Locate the cell with the specified text and output its (X, Y) center coordinate. 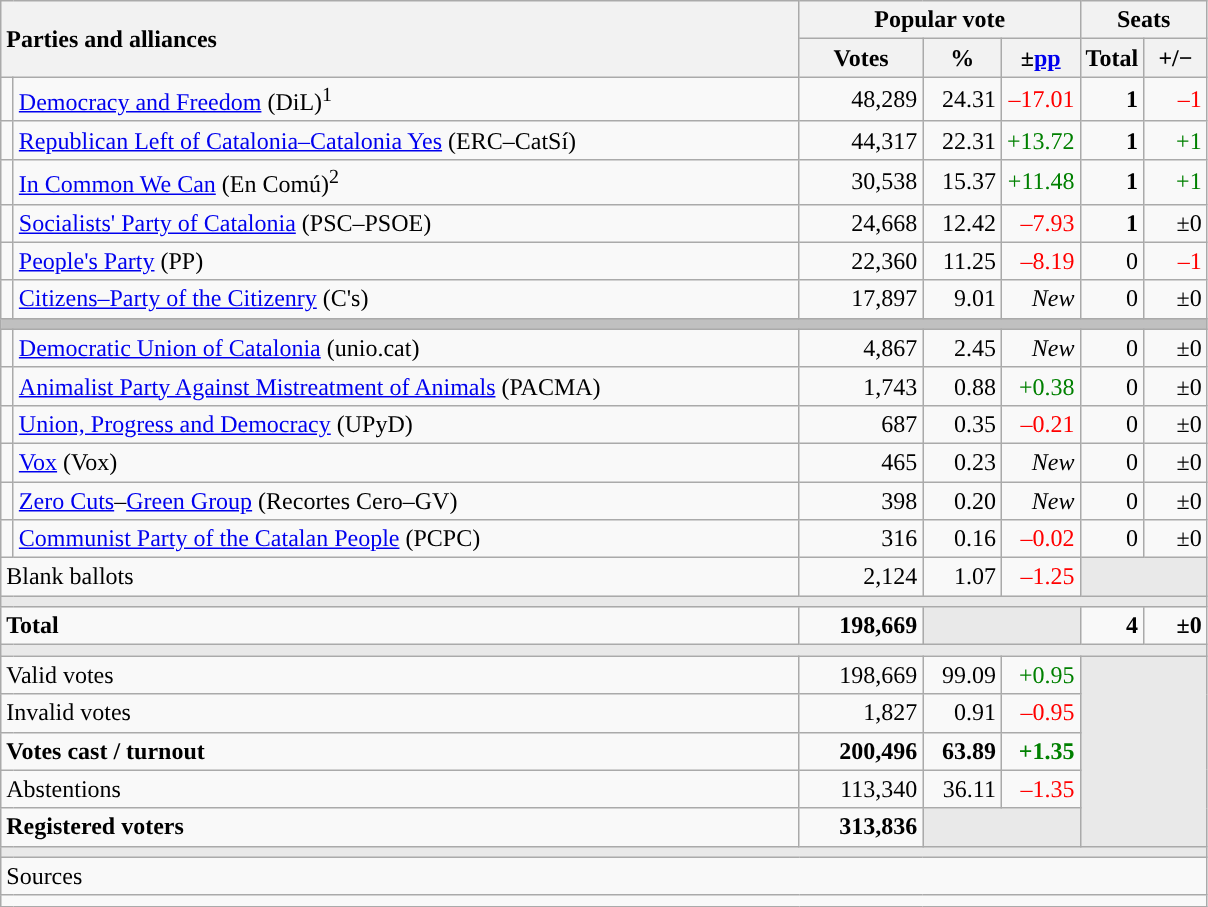
Valid votes (400, 675)
Votes cast / turnout (400, 751)
36.11 (962, 789)
465 (861, 462)
Invalid votes (400, 713)
22,360 (861, 261)
–0.21 (1040, 424)
24,668 (861, 223)
–1.25 (1040, 577)
22.31 (962, 140)
Parties and alliances (400, 39)
Zero Cuts–Green Group (Recortes Cero–GV) (406, 501)
200,496 (861, 751)
398 (861, 501)
0.20 (962, 501)
–0.02 (1040, 539)
0.23 (962, 462)
Vox (Vox) (406, 462)
Animalist Party Against Mistreatment of Animals (PACMA) (406, 386)
+1.35 (1040, 751)
0.91 (962, 713)
–0.95 (1040, 713)
Citizens–Party of the Citizenry (C's) (406, 299)
1,743 (861, 386)
4 (1112, 626)
1.07 (962, 577)
17,897 (861, 299)
44,317 (861, 140)
9.01 (962, 299)
Registered voters (400, 827)
Union, Progress and Democracy (UPyD) (406, 424)
313,836 (861, 827)
15.37 (962, 182)
30,538 (861, 182)
+11.48 (1040, 182)
2.45 (962, 348)
+13.72 (1040, 140)
Votes (861, 58)
113,340 (861, 789)
Blank ballots (400, 577)
687 (861, 424)
–7.93 (1040, 223)
0.35 (962, 424)
Abstentions (400, 789)
2,124 (861, 577)
Popular vote (940, 20)
+0.95 (1040, 675)
11.25 (962, 261)
0.88 (962, 386)
–1.35 (1040, 789)
0.16 (962, 539)
People's Party (PP) (406, 261)
99.09 (962, 675)
+0.38 (1040, 386)
Seats (1144, 20)
12.42 (962, 223)
Communist Party of the Catalan People (PCPC) (406, 539)
1,827 (861, 713)
–17.01 (1040, 100)
48,289 (861, 100)
–8.19 (1040, 261)
% (962, 58)
Socialists' Party of Catalonia (PSC–PSOE) (406, 223)
316 (861, 539)
63.89 (962, 751)
4,867 (861, 348)
In Common We Can (En Comú)2 (406, 182)
Sources (604, 876)
Democratic Union of Catalonia (unio.cat) (406, 348)
Democracy and Freedom (DiL)1 (406, 100)
±pp (1040, 58)
Republican Left of Catalonia–Catalonia Yes (ERC–CatSí) (406, 140)
+/− (1176, 58)
24.31 (962, 100)
